Identify which cell holds the provided text, then report its [X, Y] central coordinate. 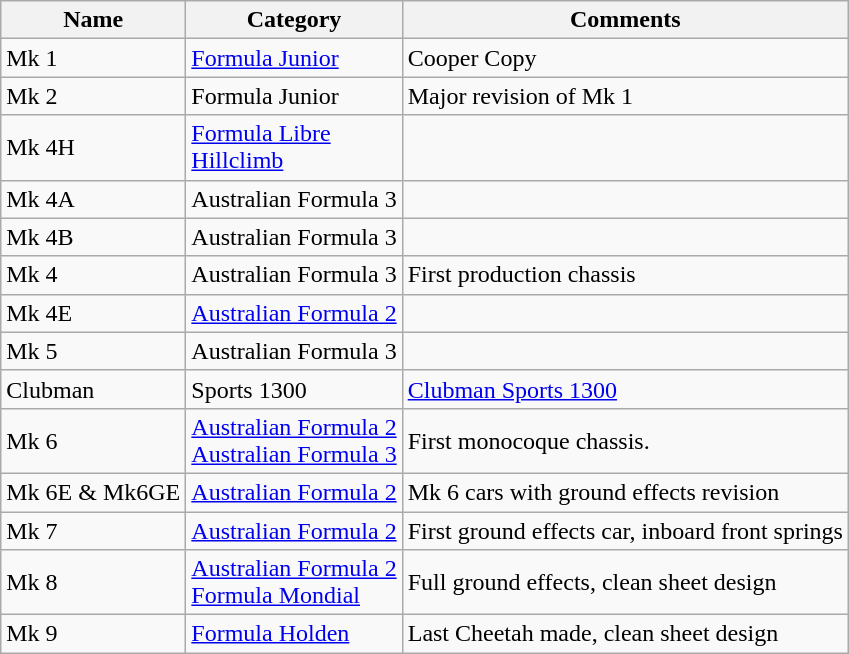
Category [294, 20]
Mk 4 [94, 275]
Sports 1300 [294, 389]
Formula Libre Hillclimb [294, 148]
Mk 2 [94, 96]
Mk 4E [94, 313]
Cooper Copy [625, 58]
Mk 1 [94, 58]
Australian Formula 2 Australian Formula 3 [294, 440]
Mk 4B [94, 237]
First ground effects car, inboard front springs [625, 531]
First production chassis [625, 275]
Mk 8 [94, 582]
Comments [625, 20]
Mk 6 [94, 440]
Mk 4A [94, 199]
First monocoque chassis. [625, 440]
Mk 4H [94, 148]
Name [94, 20]
Clubman [94, 389]
Clubman Sports 1300 [625, 389]
Last Cheetah made, clean sheet design [625, 634]
Mk 6 cars with ground effects revision [625, 492]
Mk 6E & Mk6GE [94, 492]
Full ground effects, clean sheet design [625, 582]
Mk 5 [94, 351]
Australian Formula 2 Formula Mondial [294, 582]
Mk 7 [94, 531]
Mk 9 [94, 634]
Formula Holden [294, 634]
Major revision of Mk 1 [625, 96]
